Capture the cell that displays the provided text and extract its (X, Y) central coordinate. 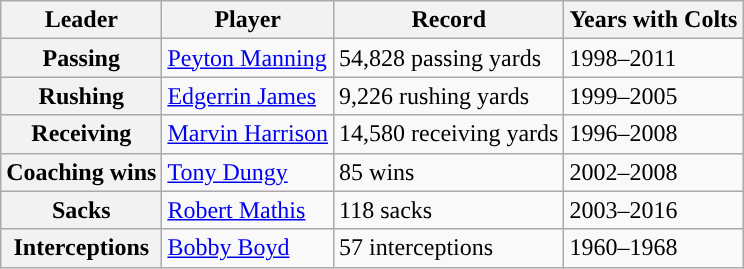
Leader (82, 20)
Sacks (82, 210)
Player (248, 20)
Coaching wins (82, 172)
54,828 passing yards (449, 58)
Peyton Manning (248, 58)
Marvin Harrison (248, 134)
1999–2005 (654, 96)
Years with Colts (654, 20)
Bobby Boyd (248, 248)
9,226 rushing yards (449, 96)
1998–2011 (654, 58)
Passing (82, 58)
Rushing (82, 96)
2003–2016 (654, 210)
Interceptions (82, 248)
Robert Mathis (248, 210)
1996–2008 (654, 134)
118 sacks (449, 210)
Record (449, 20)
85 wins (449, 172)
Tony Dungy (248, 172)
14,580 receiving yards (449, 134)
Receiving (82, 134)
1960–1968 (654, 248)
Edgerrin James (248, 96)
2002–2008 (654, 172)
57 interceptions (449, 248)
